Find where the given text appears and provide that cell's center as [x, y] coordinate. 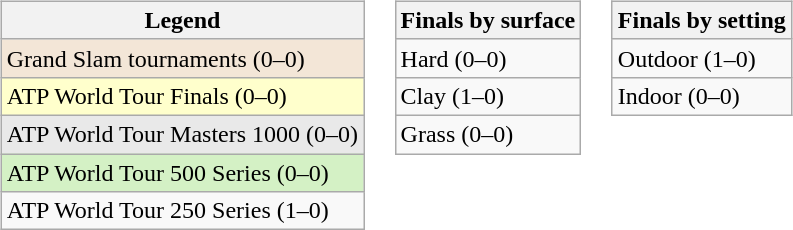
Indoor (0–0) [702, 96]
ATP World Tour Masters 1000 (0–0) [182, 134]
Outdoor (1–0) [702, 58]
ATP World Tour 250 Series (1–0) [182, 211]
Hard (0–0) [488, 58]
Clay (1–0) [488, 96]
ATP World Tour 500 Series (0–0) [182, 173]
Legend [182, 20]
Grass (0–0) [488, 134]
ATP World Tour Finals (0–0) [182, 96]
Finals by surface [488, 20]
Finals by setting [702, 20]
Grand Slam tournaments (0–0) [182, 58]
